Pinpoint the cell where the given text exists, returning its (X, Y) midpoint coordinate. 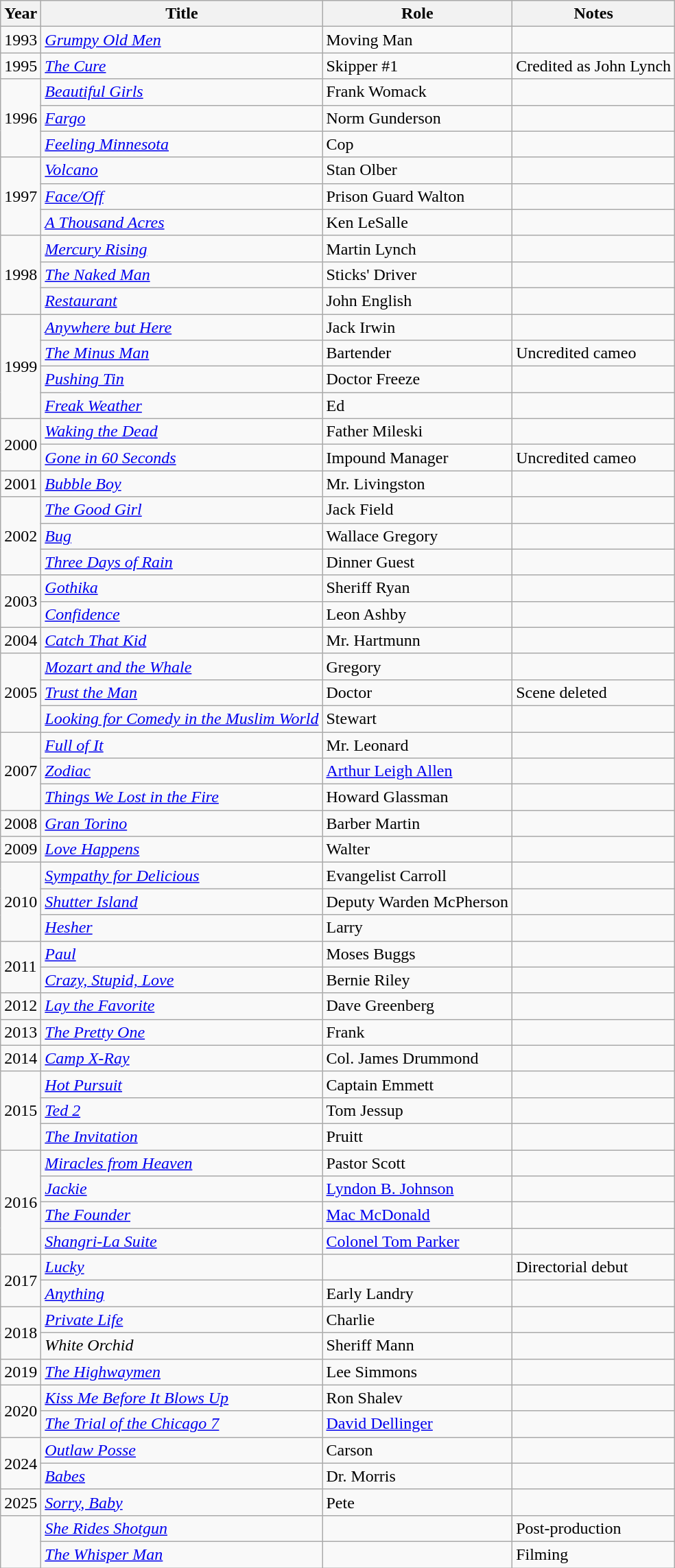
2020 (21, 1411)
Walter (417, 850)
Howard Glassman (417, 797)
The Trial of the Chicago 7 (182, 1424)
Captain Emmett (417, 1084)
Outlaw Posse (182, 1450)
Mr. Hartmunn (417, 640)
Full of It (182, 745)
Notes (594, 14)
Bartender (417, 353)
Prison Guard Walton (417, 196)
1999 (21, 366)
1993 (21, 40)
Lucky (182, 1267)
Sheriff Mann (417, 1346)
Barber Martin (417, 823)
Volcano (182, 170)
Gran Torino (182, 823)
Dr. Morris (417, 1476)
Pushing Tin (182, 379)
Credited as John Lynch (594, 66)
Fargo (182, 118)
Dave Greenberg (417, 1006)
Carson (417, 1450)
Confidence (182, 614)
2000 (21, 445)
The Invitation (182, 1136)
2019 (21, 1372)
2010 (21, 902)
Larry (417, 928)
Tom Jessup (417, 1110)
2007 (21, 771)
1998 (21, 274)
Impound Manager (417, 458)
Wallace Gregory (417, 536)
Scene deleted (594, 692)
Bubble Boy (182, 484)
2004 (21, 640)
Miracles from Heaven (182, 1163)
Gothika (182, 588)
Norm Gunderson (417, 118)
The Pretty One (182, 1032)
Mr. Livingston (417, 484)
Ken LeSalle (417, 222)
Early Landry (417, 1294)
2018 (21, 1333)
Moving Man (417, 40)
2016 (21, 1202)
Pruitt (417, 1136)
Bernie Riley (417, 980)
Zodiac (182, 771)
Colonel Tom Parker (417, 1241)
Moses Buggs (417, 954)
2009 (21, 850)
Title (182, 14)
Directorial debut (594, 1267)
Face/Off (182, 196)
2013 (21, 1032)
Stewart (417, 718)
Doctor (417, 692)
Lee Simmons (417, 1372)
Shutter Island (182, 902)
Anything (182, 1294)
Pastor Scott (417, 1163)
Sorry, Baby (182, 1502)
Skipper #1 (417, 66)
The Highwaymen (182, 1372)
2024 (21, 1463)
Charlie (417, 1320)
David Dellinger (417, 1424)
1995 (21, 66)
Catch That Kid (182, 640)
Crazy, Stupid, Love (182, 980)
Mozart and the Whale (182, 666)
2012 (21, 1006)
2015 (21, 1110)
Mr. Leonard (417, 745)
Leon Ashby (417, 614)
The Whisper Man (182, 1554)
2005 (21, 692)
Three Days of Rain (182, 562)
2025 (21, 1502)
Ted 2 (182, 1110)
Doctor Freeze (417, 379)
Post-production (594, 1528)
Jackie (182, 1189)
Stan Olber (417, 170)
1997 (21, 196)
White Orchid (182, 1346)
The Cure (182, 66)
2002 (21, 536)
2003 (21, 601)
Paul (182, 954)
Camp X-Ray (182, 1058)
Martin Lynch (417, 248)
John English (417, 301)
Grumpy Old Men (182, 40)
Father Mileski (417, 432)
Waking the Dead (182, 432)
The Minus Man (182, 353)
Hot Pursuit (182, 1084)
Feeling Minnesota (182, 144)
Frank Womack (417, 92)
Looking for Comedy in the Muslim World (182, 718)
Hesher (182, 928)
Restaurant (182, 301)
Jack Irwin (417, 327)
2008 (21, 823)
Sympathy for Delicious (182, 876)
Anywhere but Here (182, 327)
Lay the Favorite (182, 1006)
She Rides Shotgun (182, 1528)
Frank (417, 1032)
Dinner Guest (417, 562)
Babes (182, 1476)
Col. James Drummond (417, 1058)
Kiss Me Before It Blows Up (182, 1398)
Love Happens (182, 850)
Things We Lost in the Fire (182, 797)
Filming (594, 1554)
2014 (21, 1058)
Bug (182, 536)
Pete (417, 1502)
Lyndon B. Johnson (417, 1189)
Deputy Warden McPherson (417, 902)
Gone in 60 Seconds (182, 458)
Ed (417, 406)
1996 (21, 118)
Cop (417, 144)
The Founder (182, 1215)
Sticks' Driver (417, 274)
Private Life (182, 1320)
Trust the Man (182, 692)
Shangri-La Suite (182, 1241)
A Thousand Acres (182, 222)
Gregory (417, 666)
Sheriff Ryan (417, 588)
Jack Field (417, 510)
2017 (21, 1280)
Role (417, 14)
The Good Girl (182, 510)
Beautiful Girls (182, 92)
Year (21, 14)
Ron Shalev (417, 1398)
2001 (21, 484)
Mac McDonald (417, 1215)
Mercury Rising (182, 248)
2011 (21, 967)
The Naked Man (182, 274)
Evangelist Carroll (417, 876)
Arthur Leigh Allen (417, 771)
Freak Weather (182, 406)
